Identify which cell holds the provided text, then report its [X, Y] central coordinate. 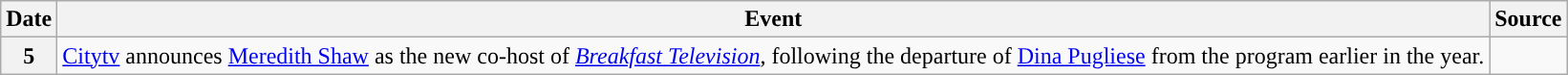
Source [1529, 19]
Date [29, 19]
Event [774, 19]
5 [29, 56]
